Return [x, y] of the center of cell containing provided text 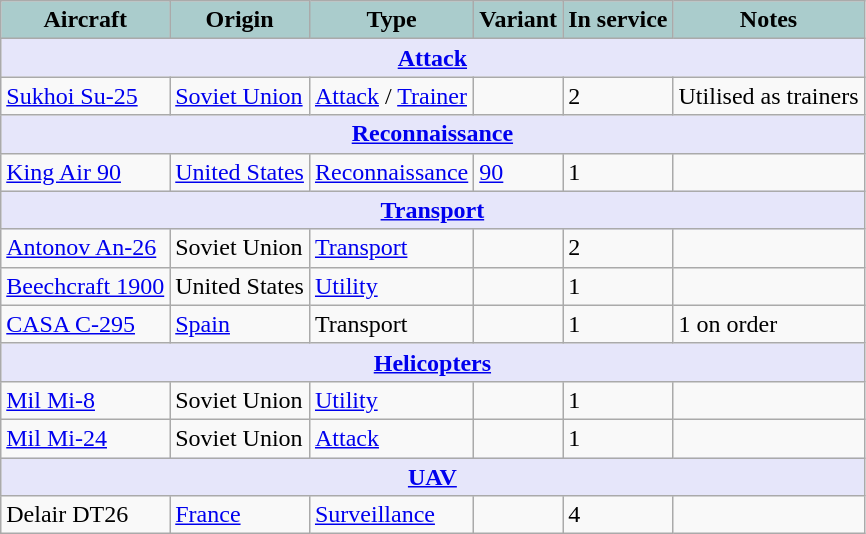
Notes [768, 20]
Spain [240, 324]
Helicopters [432, 362]
Aircraft [86, 20]
Sukhoi Su-25 [86, 96]
Antonov An-26 [86, 248]
Mil Mi-8 [86, 400]
1 on order [768, 324]
90 [518, 172]
UAV [432, 477]
France [240, 515]
Surveillance [391, 515]
Type [391, 20]
CASA C-295 [86, 324]
In service [618, 20]
Variant [518, 20]
Origin [240, 20]
Beechcraft 1900 [86, 286]
Attack / Trainer [391, 96]
King Air 90 [86, 172]
Utilised as trainers [768, 96]
Mil Mi-24 [86, 438]
4 [618, 515]
Delair DT26 [86, 515]
